Capture the cell that displays the provided text and extract its [X, Y] central coordinate. 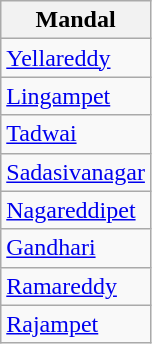
Tadwai [76, 134]
Yellareddy [76, 58]
Mandal [76, 20]
Nagareddipet [76, 210]
Rajampet [76, 324]
Lingampet [76, 96]
Gandhari [76, 248]
Ramareddy [76, 286]
Sadasivanagar [76, 172]
